For the text-containing cell, return its midpoint in (x, y) coordinate format. 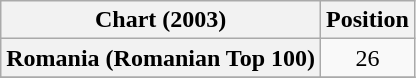
Romania (Romanian Top 100) (161, 58)
26 (368, 58)
Position (368, 20)
Chart (2003) (161, 20)
